Return [X, Y] of the center of cell containing provided text 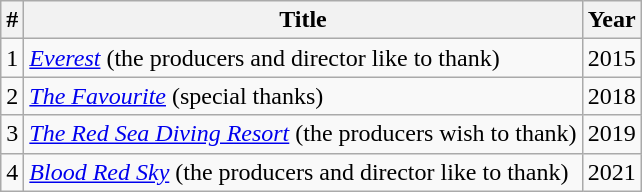
Title [303, 20]
Everest (the producers and director like to thank) [303, 58]
3 [12, 134]
2021 [612, 172]
2015 [612, 58]
1 [12, 58]
# [12, 20]
4 [12, 172]
Year [612, 20]
Blood Red Sky (the producers and director like to thank) [303, 172]
2 [12, 96]
The Red Sea Diving Resort (the producers wish to thank) [303, 134]
2019 [612, 134]
2018 [612, 96]
The Favourite (special thanks) [303, 96]
